Capture the cell that displays the provided text and extract its [x, y] central coordinate. 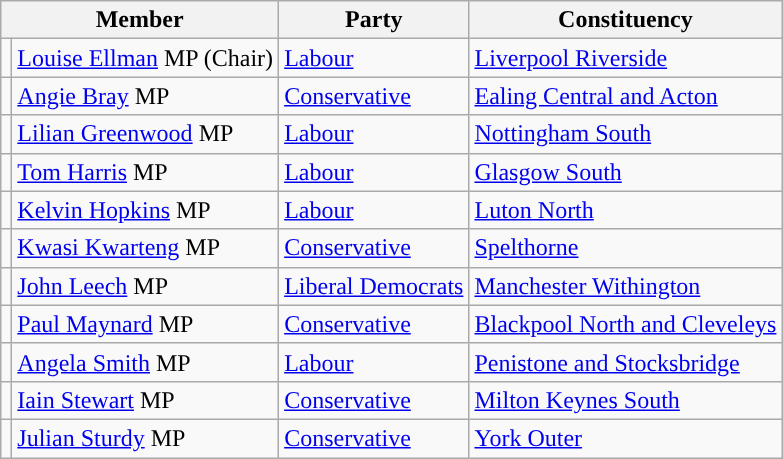
Party [374, 20]
Ealing Central and Acton [626, 96]
Luton North [626, 210]
Julian Sturdy MP [146, 438]
Liberal Democrats [374, 286]
Tom Harris MP [146, 172]
Louise Ellman MP (Chair) [146, 58]
Lilian Greenwood MP [146, 134]
Iain Stewart MP [146, 400]
York Outer [626, 438]
Constituency [626, 20]
Manchester Withington [626, 286]
Kelvin Hopkins MP [146, 210]
John Leech MP [146, 286]
Blackpool North and Cleveleys [626, 324]
Spelthorne [626, 248]
Angie Bray MP [146, 96]
Member [140, 20]
Glasgow South [626, 172]
Paul Maynard MP [146, 324]
Nottingham South [626, 134]
Liverpool Riverside [626, 58]
Penistone and Stocksbridge [626, 362]
Milton Keynes South [626, 400]
Kwasi Kwarteng MP [146, 248]
Angela Smith MP [146, 362]
